Return the (x, y) coordinate for the center point of the cell that contains the specified text.  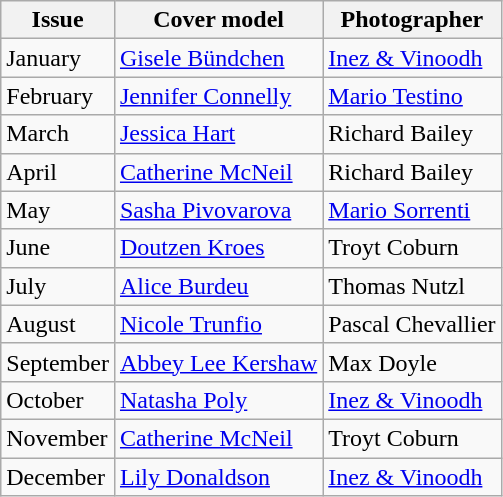
Issue (58, 20)
October (58, 400)
March (58, 134)
Nicole Trunfio (218, 324)
Doutzen Kroes (218, 248)
August (58, 324)
Photographer (412, 20)
Jennifer Connelly (218, 96)
Lily Donaldson (218, 477)
Mario Testino (412, 96)
Abbey Lee Kershaw (218, 362)
Alice Burdeu (218, 286)
November (58, 438)
Natasha Poly (218, 400)
July (58, 286)
January (58, 58)
Gisele Bündchen (218, 58)
Jessica Hart (218, 134)
Thomas Nutzl (412, 286)
February (58, 96)
December (58, 477)
Max Doyle (412, 362)
Mario Sorrenti (412, 210)
June (58, 248)
Sasha Pivovarova (218, 210)
May (58, 210)
April (58, 172)
Cover model (218, 20)
September (58, 362)
Pascal Chevallier (412, 324)
